Return (x, y) of the center of cell containing provided text 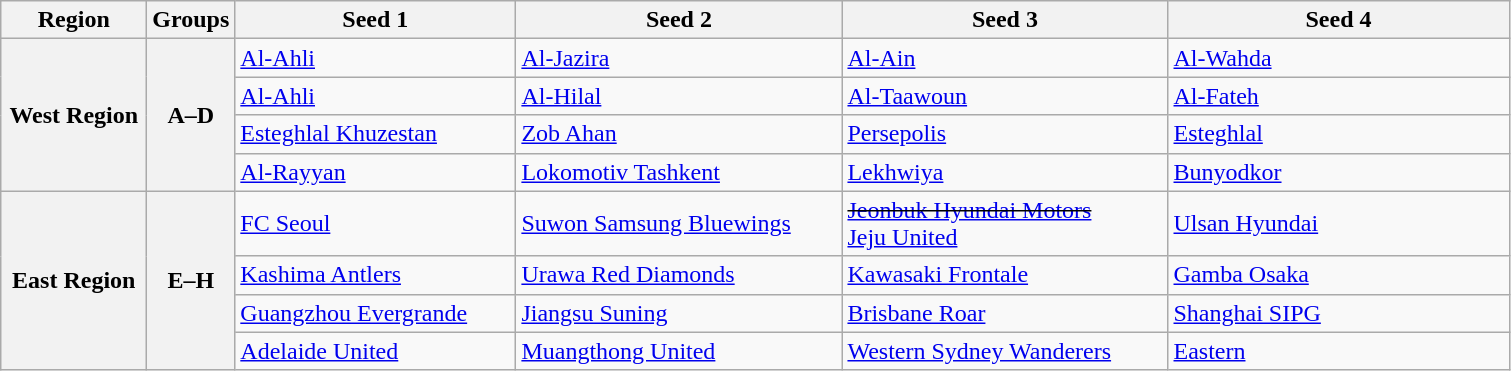
Seed 1 (376, 20)
Adelaide United (376, 351)
Al-Hilal (679, 96)
East Region (74, 280)
Lekhwiya (1005, 172)
Ulsan Hyundai (1338, 224)
Gamba Osaka (1338, 275)
FC Seoul (376, 224)
Al-Taawoun (1005, 96)
Seed 2 (679, 20)
Al-Wahda (1338, 58)
Eastern (1338, 351)
Shanghai SIPG (1338, 313)
Guangzhou Evergrande (376, 313)
Groups (191, 20)
Western Sydney Wanderers (1005, 351)
E–H (191, 280)
Esteghlal Khuzestan (376, 134)
Persepolis (1005, 134)
Seed 3 (1005, 20)
Al-Rayyan (376, 172)
Esteghlal (1338, 134)
Zob Ahan (679, 134)
Suwon Samsung Bluewings (679, 224)
Kashima Antlers (376, 275)
Jeonbuk Hyundai Motors Jeju United (1005, 224)
A–D (191, 115)
Al-Ain (1005, 58)
Region (74, 20)
Urawa Red Diamonds (679, 275)
Al-Jazira (679, 58)
Muangthong United (679, 351)
Brisbane Roar (1005, 313)
Al-Fateh (1338, 96)
Seed 4 (1338, 20)
Lokomotiv Tashkent (679, 172)
West Region (74, 115)
Bunyodkor (1338, 172)
Kawasaki Frontale (1005, 275)
Jiangsu Suning (679, 313)
